From the cell containing the given text, extract its center point as (x, y) coordinate. 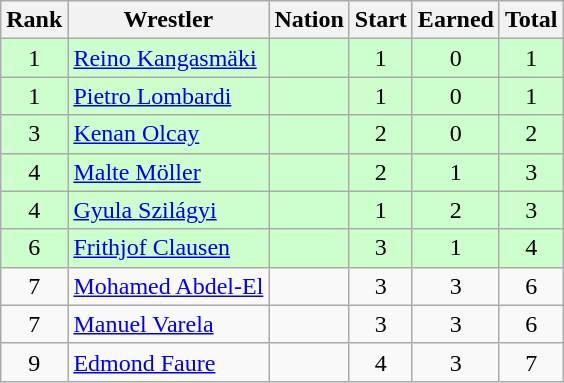
9 (34, 362)
Pietro Lombardi (168, 96)
Rank (34, 20)
Start (380, 20)
Reino Kangasmäki (168, 58)
Earned (456, 20)
Gyula Szilágyi (168, 210)
Malte Möller (168, 172)
Mohamed Abdel-El (168, 286)
Nation (309, 20)
Edmond Faure (168, 362)
Wrestler (168, 20)
Frithjof Clausen (168, 248)
Kenan Olcay (168, 134)
Manuel Varela (168, 324)
Total (531, 20)
